Detect which cell encompasses the target text, then output its [X, Y] center coordinate. 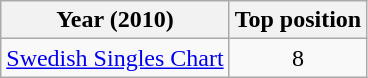
Year (2010) [115, 20]
8 [298, 58]
Top position [298, 20]
Swedish Singles Chart [115, 58]
